Scan for the cell matching the given text and deliver its (X, Y) coordinate at center. 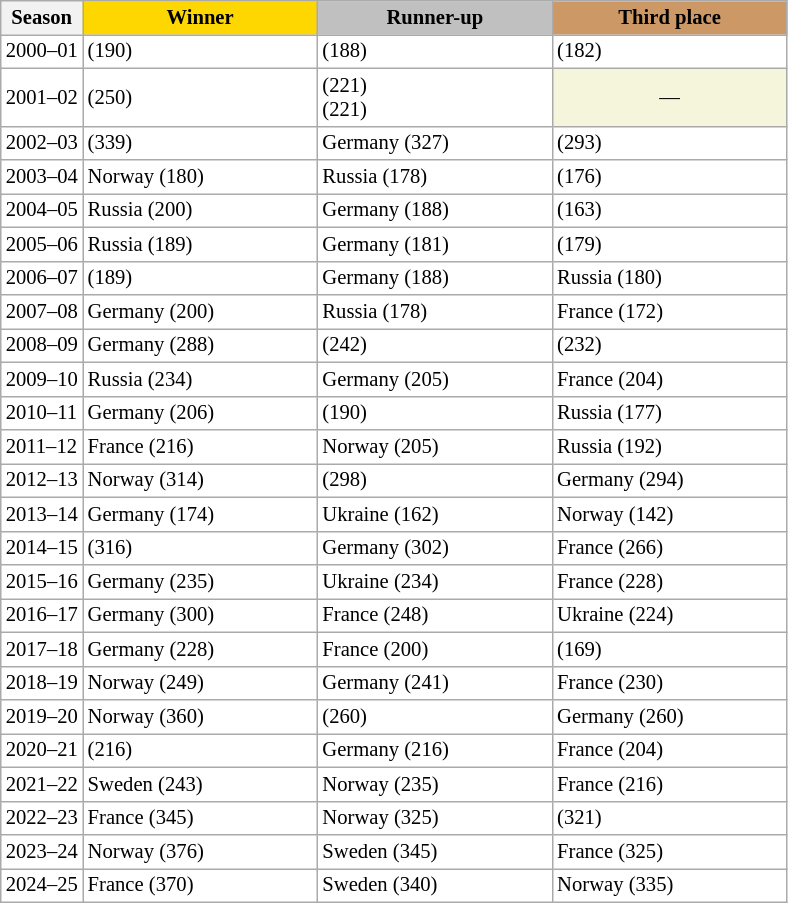
2017–18 (42, 649)
Germany (235) (200, 581)
2009–10 (42, 379)
Sweden (340) (434, 885)
Ukraine (224) (670, 615)
(293) (670, 143)
Russia (180) (670, 278)
Germany (206) (200, 413)
(176) (670, 177)
— (670, 97)
2014–15 (42, 548)
2013–14 (42, 514)
France (370) (200, 885)
2002–03 (42, 143)
2019–20 (42, 717)
2003–04 (42, 177)
Germany (327) (434, 143)
Russia (192) (670, 447)
(182) (670, 51)
(316) (200, 548)
Sweden (243) (200, 784)
Norway (180) (200, 177)
Germany (205) (434, 379)
Norway (235) (434, 784)
Germany (241) (434, 683)
(169) (670, 649)
(163) (670, 210)
(179) (670, 244)
Ukraine (234) (434, 581)
(221) (221) (434, 97)
2008–09 (42, 345)
2016–17 (42, 615)
France (248) (434, 615)
(188) (434, 51)
(260) (434, 717)
Season (42, 17)
Runner-up (434, 17)
Germany (302) (434, 548)
Winner (200, 17)
Germany (300) (200, 615)
Norway (376) (200, 851)
Russia (177) (670, 413)
Norway (335) (670, 885)
2020–21 (42, 750)
Germany (174) (200, 514)
(321) (670, 818)
France (172) (670, 311)
2007–08 (42, 311)
2006–07 (42, 278)
Germany (260) (670, 717)
2021–22 (42, 784)
2012–13 (42, 480)
(216) (200, 750)
Norway (314) (200, 480)
Norway (142) (670, 514)
Norway (360) (200, 717)
Ukraine (162) (434, 514)
France (200) (434, 649)
2000–01 (42, 51)
2005–06 (42, 244)
2024–25 (42, 885)
France (228) (670, 581)
(189) (200, 278)
Sweden (345) (434, 851)
France (325) (670, 851)
Germany (288) (200, 345)
2001–02 (42, 97)
(232) (670, 345)
Germany (228) (200, 649)
2004–05 (42, 210)
(242) (434, 345)
2011–12 (42, 447)
(339) (200, 143)
Russia (200) (200, 210)
France (266) (670, 548)
Germany (216) (434, 750)
2023–24 (42, 851)
(298) (434, 480)
Germany (294) (670, 480)
France (345) (200, 818)
2010–11 (42, 413)
Norway (249) (200, 683)
Third place (670, 17)
2018–19 (42, 683)
Russia (234) (200, 379)
Germany (200) (200, 311)
Russia (189) (200, 244)
Germany (181) (434, 244)
Norway (205) (434, 447)
Norway (325) (434, 818)
France (230) (670, 683)
(250) (200, 97)
2015–16 (42, 581)
2022–23 (42, 818)
